Find where the given text appears and provide that cell's center as [x, y] coordinate. 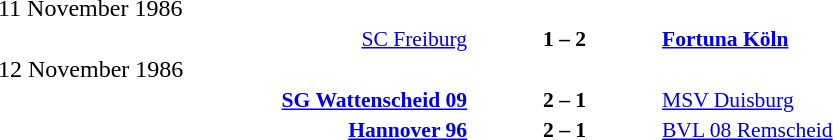
2 – 1 [564, 100]
1 – 2 [564, 38]
